Capture the cell that displays the provided text and extract its [X, Y] central coordinate. 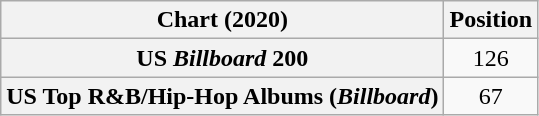
Chart (2020) [222, 20]
US Top R&B/Hip-Hop Albums (Billboard) [222, 96]
67 [491, 96]
US Billboard 200 [222, 58]
126 [491, 58]
Position [491, 20]
